Capture the cell that displays the provided text and extract its [X, Y] central coordinate. 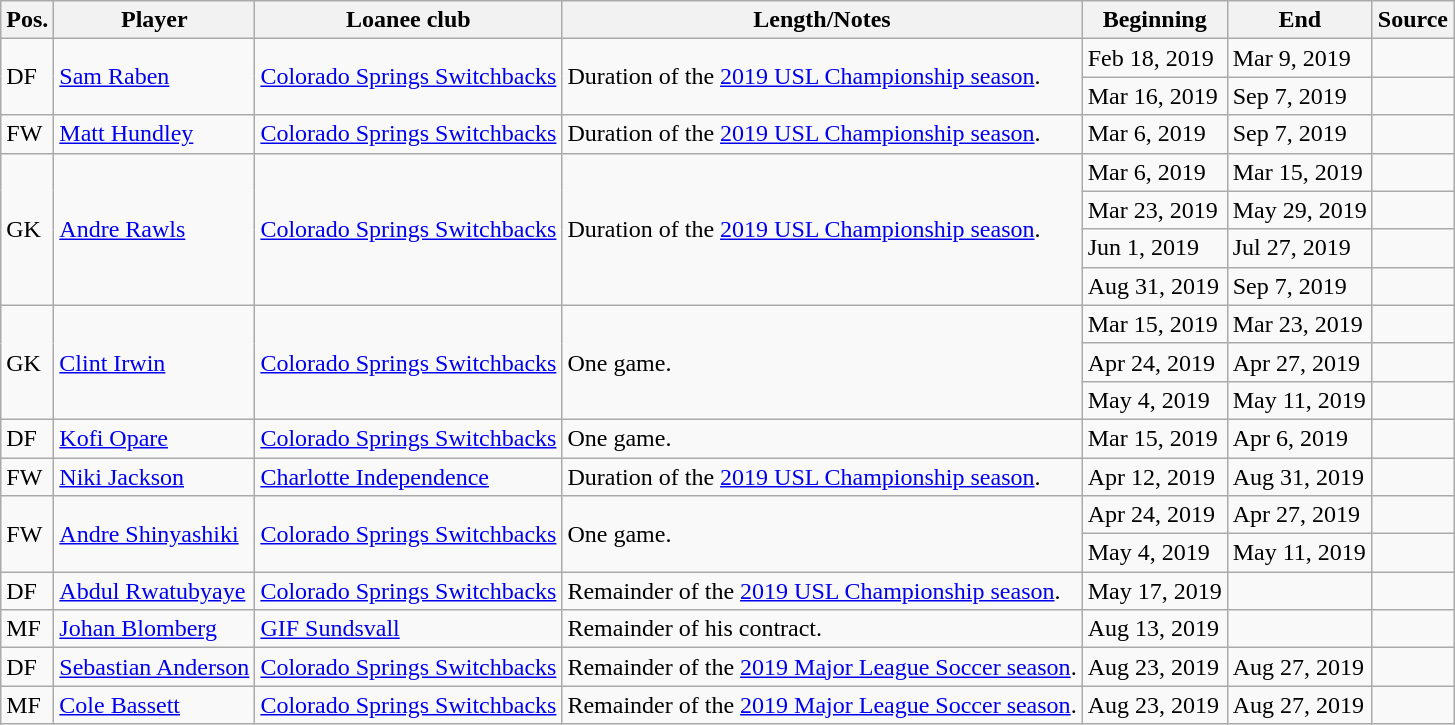
Apr 12, 2019 [1154, 477]
Aug 13, 2019 [1154, 629]
Pos. [28, 20]
May 17, 2019 [1154, 591]
Andre Rawls [154, 229]
Mar 9, 2019 [1300, 58]
Abdul Rwatubyaye [154, 591]
Length/Notes [822, 20]
Sam Raben [154, 77]
Apr 6, 2019 [1300, 438]
May 29, 2019 [1300, 210]
Johan Blomberg [154, 629]
Remainder of the 2019 USL Championship season. [822, 591]
Matt Hundley [154, 134]
Sebastian Anderson [154, 667]
GIF Sundsvall [408, 629]
Mar 16, 2019 [1154, 96]
Clint Irwin [154, 362]
Cole Bassett [154, 705]
Feb 18, 2019 [1154, 58]
Charlotte Independence [408, 477]
Jul 27, 2019 [1300, 248]
Remainder of his contract. [822, 629]
Andre Shinyashiki [154, 534]
Niki Jackson [154, 477]
End [1300, 20]
Player [154, 20]
Beginning [1154, 20]
Jun 1, 2019 [1154, 248]
Kofi Opare [154, 438]
Loanee club [408, 20]
Source [1412, 20]
